Output the (x, y) coordinate of the center of the cell containing the given text.  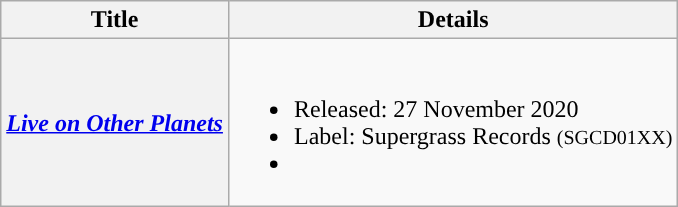
Title (115, 20)
Released: 27 November 2020Label: Supergrass Records (SGCD01XX) (452, 122)
Details (452, 20)
Live on Other Planets (115, 122)
